Locate the cell with the specified text and output its (x, y) center coordinate. 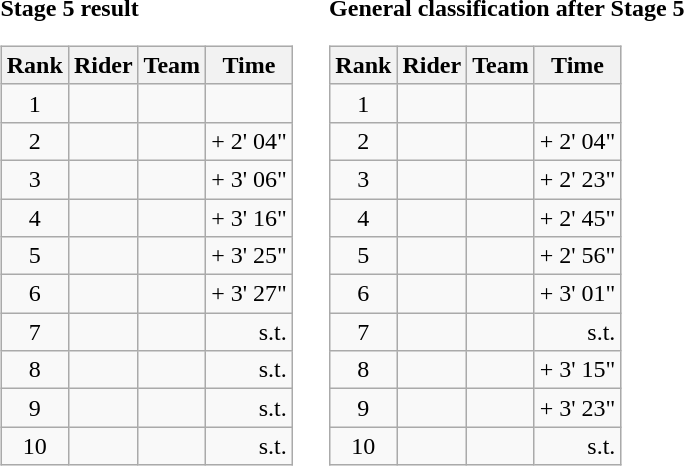
+ 2' 56" (578, 256)
+ 3' 25" (250, 256)
+ 3' 23" (578, 408)
+ 2' 23" (578, 179)
+ 3' 16" (250, 217)
+ 3' 06" (250, 179)
+ 3' 15" (578, 370)
+ 3' 27" (250, 294)
+ 3' 01" (578, 294)
+ 2' 45" (578, 217)
